Provide the [X, Y] coordinate of the cell's center where the given text is located.  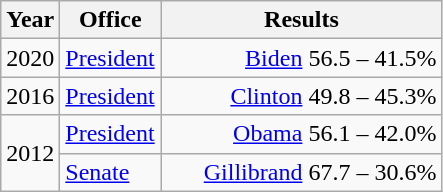
2012 [30, 153]
Obama 56.1 – 42.0% [302, 134]
Office [110, 20]
Clinton 49.8 – 45.3% [302, 96]
Results [302, 20]
Gillibrand 67.7 – 30.6% [302, 172]
2016 [30, 96]
Year [30, 20]
2020 [30, 58]
Senate [110, 172]
Biden 56.5 – 41.5% [302, 58]
